Return the [x, y] coordinate for the center point of the cell that contains the specified text.  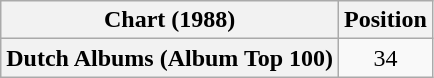
Position [386, 20]
Dutch Albums (Album Top 100) [170, 58]
Chart (1988) [170, 20]
34 [386, 58]
